Output the [X, Y] coordinate of the center of the cell containing the given text.  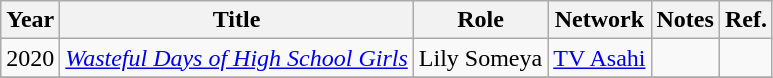
Role [480, 20]
Wasteful Days of High School Girls [237, 58]
2020 [30, 58]
Year [30, 20]
TV Asahi [600, 58]
Lily Someya [480, 58]
Notes [685, 20]
Title [237, 20]
Network [600, 20]
Ref. [746, 20]
